Output the (x, y) coordinate of the center of the cell containing the given text.  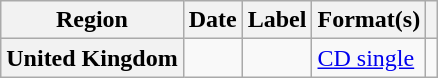
Label (277, 20)
Date (212, 20)
Region (92, 20)
Format(s) (369, 20)
United Kingdom (92, 58)
CD single (369, 58)
